For the text-containing cell, return its midpoint in (X, Y) coordinate format. 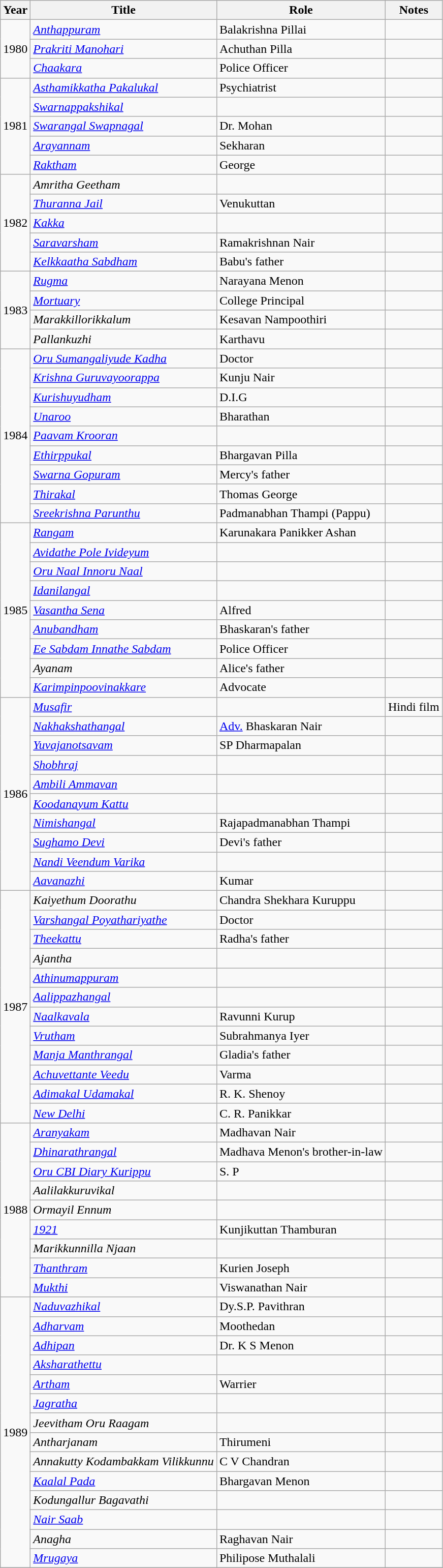
Rajapadmanabhan Thampi (301, 823)
George (301, 165)
Aalilakkuruvikal (124, 1191)
Philipose Muthalali (301, 1558)
Aalippazhangal (124, 997)
Naalkavala (124, 1016)
Krishna Guruvayoorappa (124, 378)
Dy.S.P. Pavithran (301, 1307)
Antharjanam (124, 1442)
Idanilangal (124, 591)
Thomas George (301, 494)
Thirakal (124, 494)
Moothedan (301, 1326)
Paavam Krooran (124, 436)
Athinumappuram (124, 978)
Kurishuyudham (124, 397)
1921 (124, 1229)
Padmanabhan Thampi (Pappu) (301, 513)
Kunju Nair (301, 378)
Kaiyethum Doorathu (124, 900)
Manja Manthrangal (124, 1055)
Chaakara (124, 68)
Rugma (124, 281)
Achuthan Pilla (301, 49)
Sreekrishna Parunthu (124, 513)
Adimakal Udamakal (124, 1094)
Alice's father (301, 668)
Achuvettante Veedu (124, 1074)
Jeevitham Oru Raagam (124, 1423)
Dr. Mohan (301, 126)
1988 (15, 1210)
Adv. Bhaskaran Nair (301, 726)
Yuvajanotsavam (124, 745)
Balakrishna Pillai (301, 29)
Oru Naal Innoru Naal (124, 571)
Hindi film (414, 707)
Shobhraj (124, 765)
Theekattu (124, 939)
D.I.G (301, 397)
Venukuttan (301, 203)
Ethirppukal (124, 455)
Bhargavan Menon (301, 1481)
Sekharan (301, 145)
Ayanam (124, 668)
Thanthram (124, 1268)
1987 (15, 1007)
Nimishangal (124, 823)
Artham (124, 1384)
Swarna Gopuram (124, 474)
Nair Saab (124, 1520)
Kunjikuttan Thamburan (301, 1229)
Radha's father (301, 939)
Jagratha (124, 1403)
1986 (15, 794)
Varma (301, 1074)
1989 (15, 1433)
Thuranna Jail (124, 203)
Ajantha (124, 958)
Prakriti Manohari (124, 49)
Advocate (301, 687)
Subrahmanya Iyer (301, 1036)
Thirumeni (301, 1442)
Aksharathettu (124, 1365)
1981 (15, 126)
Chandra Shekhara Kuruppu (301, 900)
Babu's father (301, 262)
Ee Sabdam Innathe Sabdam (124, 649)
Dr. K S Menon (301, 1345)
Kakka (124, 223)
Anthappuram (124, 29)
S. P (301, 1171)
Viswanathan Nair (301, 1287)
Swarangal Swapnagal (124, 126)
Role (301, 10)
Karunakara Panikker Ashan (301, 532)
1980 (15, 49)
Bharathan (301, 416)
Pallankuzhi (124, 339)
Devi's father (301, 842)
Marakkillorikkalum (124, 320)
Oru CBI Diary Kurippu (124, 1171)
Bhaskaran's father (301, 629)
Musafir (124, 707)
Dhinarathrangal (124, 1152)
Kaalal Pada (124, 1481)
Gladia's father (301, 1055)
Alfred (301, 610)
Kesavan Nampoothiri (301, 320)
Warrier (301, 1384)
Narayana Menon (301, 281)
Adhipan (124, 1345)
Saravarsham (124, 243)
Adharvam (124, 1326)
Annakutty Kodambakkam Vilikkunnu (124, 1461)
Kurien Joseph (301, 1268)
Aranyakam (124, 1132)
Kelkkaatha Sabdham (124, 262)
New Delhi (124, 1113)
Raghavan Nair (301, 1539)
Marikkunnilla Njaan (124, 1249)
Notes (414, 10)
Raktham (124, 165)
1983 (15, 310)
Psychiatrist (301, 87)
C. R. Panikkar (301, 1113)
Mukthi (124, 1287)
Arayannam (124, 145)
Varshangal Poyathariyathe (124, 920)
C V Chandran (301, 1461)
Naduvazhikal (124, 1307)
1985 (15, 610)
Anubandham (124, 629)
SP Dharmapalan (301, 745)
Madhavan Nair (301, 1132)
Rangam (124, 532)
Nakhakshathangal (124, 726)
Ravunni Kurup (301, 1016)
Mercy's father (301, 474)
College Principal (301, 300)
Karimpinpoovinakkare (124, 687)
Oru Sumangaliyude Kadha (124, 358)
Mortuary (124, 300)
Vrutham (124, 1036)
Swarnappakshikal (124, 107)
R. K. Shenoy (301, 1094)
Kodungallur Bagavathi (124, 1500)
Karthavu (301, 339)
Bhargavan Pilla (301, 455)
Koodanayum Kattu (124, 803)
Ormayil Ennum (124, 1210)
1982 (15, 223)
Avidathe Pole Ivideyum (124, 552)
Ambili Ammavan (124, 784)
Title (124, 10)
Sughamo Devi (124, 842)
Madhava Menon's brother-in-law (301, 1152)
1984 (15, 436)
Mrugaya (124, 1558)
Year (15, 10)
Vasantha Sena (124, 610)
Asthamikkatha Pakalukal (124, 87)
Amritha Geetham (124, 184)
Ramakrishnan Nair (301, 243)
Aavanazhi (124, 881)
Anagha (124, 1539)
Kumar (301, 881)
Unaroo (124, 416)
Nandi Veendum Varika (124, 862)
